Search for the cell housing the specified text and yield its [X, Y] center coordinate. 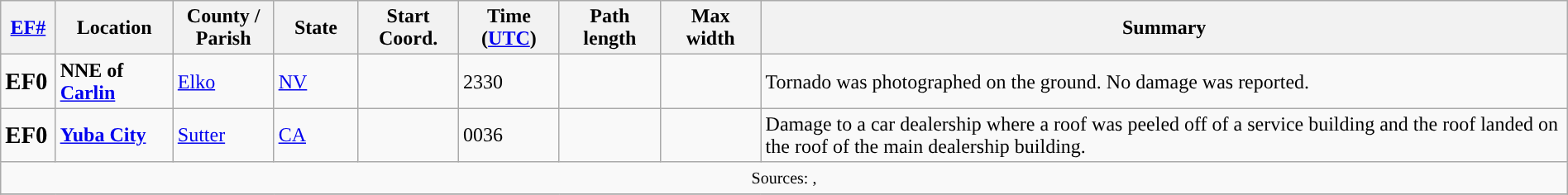
Yuba City [114, 136]
Sources: , [784, 178]
Time (UTC) [509, 28]
Summary [1164, 28]
County / Parish [223, 28]
Sutter [223, 136]
Start Coord. [409, 28]
Path length [610, 28]
State [316, 28]
NV [316, 81]
0036 [509, 136]
Damage to a car dealership where a roof was peeled off of a service building and the roof landed on the roof of the main dealership building. [1164, 136]
2330 [509, 81]
CA [316, 136]
Max width [710, 28]
Elko [223, 81]
NNE of Carlin [114, 81]
Location [114, 28]
EF# [28, 28]
Tornado was photographed on the ground. No damage was reported. [1164, 81]
